Extract the [x, y] coordinate from the center of the cell holding the provided text.  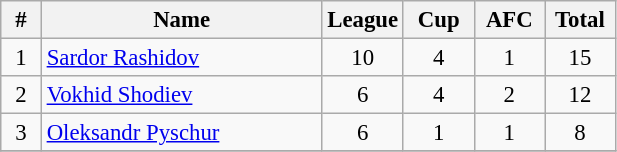
AFC [510, 20]
Oleksandr Pyschur [182, 133]
10 [362, 58]
8 [580, 133]
15 [580, 58]
Cup [438, 20]
Vokhid Shodiev [182, 95]
# [22, 20]
Name [182, 20]
12 [580, 95]
League [362, 20]
Sardor Rashidov [182, 58]
3 [22, 133]
Total [580, 20]
